Output the [X, Y] coordinate of the center of the cell containing the given text.  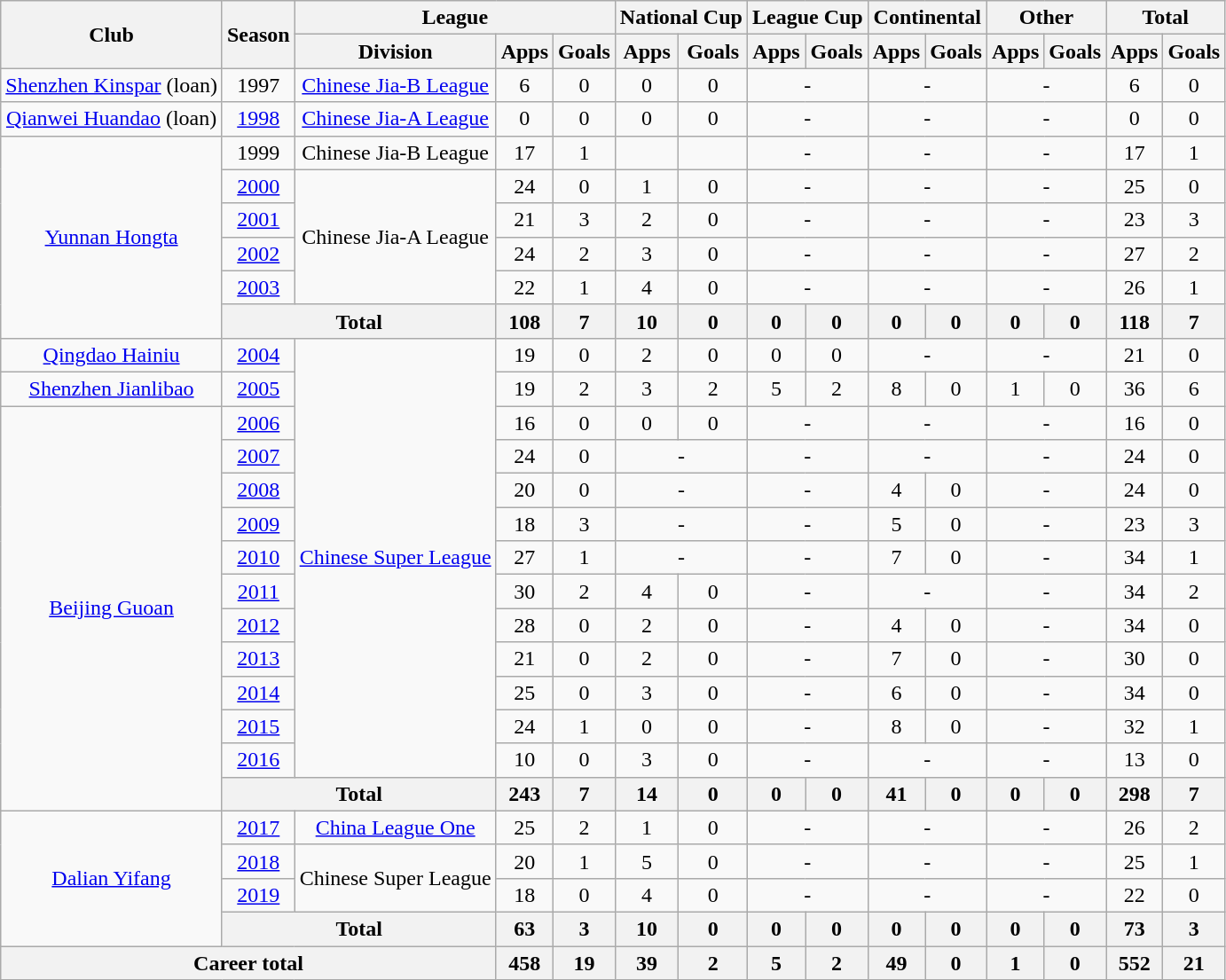
2006 [258, 423]
2007 [258, 457]
2003 [258, 287]
14 [647, 794]
243 [524, 794]
2009 [258, 524]
Other [1046, 18]
Shenzhen Jianlibao [112, 388]
2018 [258, 861]
2000 [258, 186]
Career total [248, 962]
2008 [258, 490]
Club [112, 35]
49 [896, 962]
63 [524, 929]
36 [1135, 388]
Qianwei Huandao (loan) [112, 119]
Shenzhen Kinspar (loan) [112, 85]
1998 [258, 119]
2017 [258, 827]
2001 [258, 220]
2015 [258, 726]
552 [1135, 962]
13 [1135, 760]
2004 [258, 355]
League [454, 18]
32 [1135, 726]
Yunnan Hongta [112, 237]
458 [524, 962]
118 [1135, 321]
China League One [396, 827]
1999 [258, 153]
2011 [258, 592]
39 [647, 962]
2002 [258, 254]
41 [896, 794]
73 [1135, 929]
Qingdao Hainiu [112, 355]
2014 [258, 693]
League Cup [807, 18]
Beijing Guoan [112, 608]
2010 [258, 558]
2005 [258, 388]
2019 [258, 895]
Dalian Yifang [112, 878]
298 [1135, 794]
108 [524, 321]
Season [258, 35]
National Cup [681, 18]
2016 [258, 760]
1997 [258, 85]
Division [396, 51]
Continental [927, 18]
2013 [258, 659]
28 [524, 625]
2012 [258, 625]
